Capture the cell that displays the provided text and extract its [x, y] central coordinate. 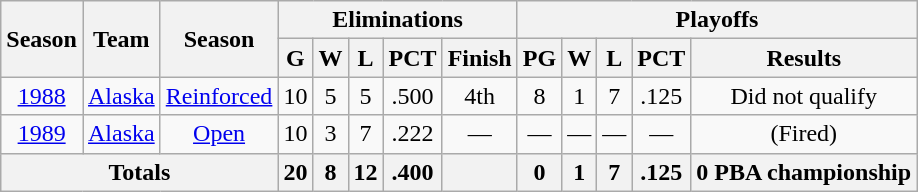
Playoffs [716, 20]
G [296, 58]
0 [539, 172]
.500 [412, 96]
Eliminations [398, 20]
12 [366, 172]
Reinforced [219, 96]
Results [804, 58]
Team [121, 39]
3 [330, 134]
Totals [140, 172]
20 [296, 172]
Did not qualify [804, 96]
Open [219, 134]
(Fired) [804, 134]
PG [539, 58]
Finish [480, 58]
.400 [412, 172]
1988 [42, 96]
4th [480, 96]
1989 [42, 134]
0 PBA championship [804, 172]
.222 [412, 134]
